Output the (x, y) coordinate of the center of the cell containing the given text.  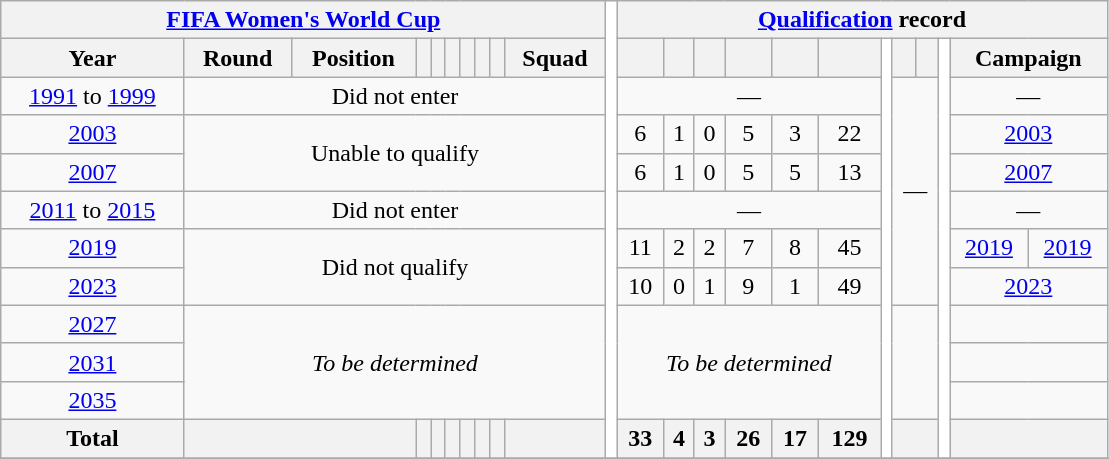
13 (850, 172)
2011 to 2015 (92, 210)
Unable to qualify (395, 153)
26 (748, 438)
17 (796, 438)
Squad (555, 58)
Total (92, 438)
4 (680, 438)
8 (796, 248)
45 (850, 248)
129 (850, 438)
22 (850, 134)
2027 (92, 324)
10 (640, 286)
Round (238, 58)
Qualification record (862, 20)
7 (748, 248)
Position (354, 58)
Did not qualify (395, 267)
FIFA Women's World Cup (304, 20)
Year (92, 58)
1991 to 1999 (92, 96)
2035 (92, 400)
9 (748, 286)
Campaign (1028, 58)
33 (640, 438)
11 (640, 248)
49 (850, 286)
2031 (92, 362)
